Determine the [x, y] coordinate at the center of the cell enclosing the given text.  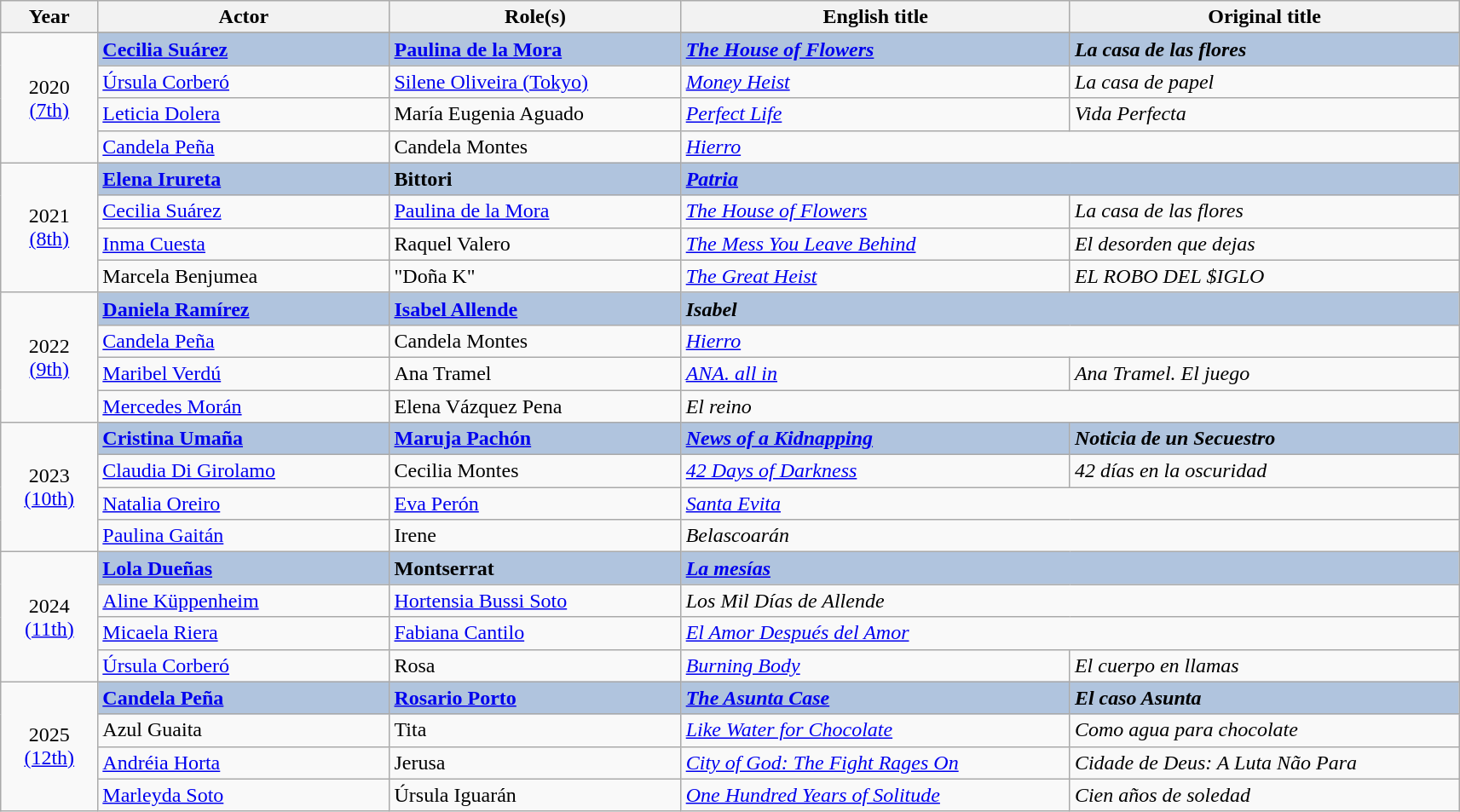
El cuerpo en llamas [1264, 665]
Isabel Allende [535, 308]
Irene [535, 536]
Como agua para chocolate [1264, 730]
Like Water for Chocolate [875, 730]
Belascoarán [1070, 536]
42 días en la oscuridad [1264, 471]
Aline Küppenheim [244, 601]
Actor [244, 17]
Úrsula Iguarán [535, 795]
Burning Body [875, 665]
El caso Asunta [1264, 698]
Tita [535, 730]
2023(10th) [49, 487]
Mercedes Morán [244, 406]
42 Days of Darkness [875, 471]
Maribel Verdú [244, 373]
Rosario Porto [535, 698]
Inma Cuesta [244, 244]
Vida Perfecta [1264, 114]
Hortensia Bussi Soto [535, 601]
La casa de papel [1264, 82]
Year [49, 17]
2022(9th) [49, 357]
News of a Kidnapping [875, 439]
Patria [1070, 179]
"Doña K" [535, 276]
Claudia Di Girolamo [244, 471]
Lola Dueñas [244, 568]
Rosa [535, 665]
One Hundred Years of Solitude [875, 795]
Leticia Dolera [244, 114]
Ana Tramel [535, 373]
Original title [1264, 17]
El desorden que dejas [1264, 244]
La mesías [1070, 568]
Fabiana Cantilo [535, 633]
Cien años de soledad [1264, 795]
The Mess You Leave Behind [875, 244]
Noticia de un Secuestro [1264, 439]
English title [875, 17]
Daniela Ramírez [244, 308]
EL ROBO DEL $IGLO [1264, 276]
Eva Perón [535, 504]
2020(7th) [49, 98]
Jerusa [535, 763]
ANA. all in [875, 373]
María Eugenia Aguado [535, 114]
Isabel [1070, 308]
Azul Guaita [244, 730]
2025(12th) [49, 746]
Cidade de Deus: A Luta Não Para [1264, 763]
El reino [1070, 406]
The Asunta Case [875, 698]
Bittori [535, 179]
Elena Irureta [244, 179]
Raquel Valero [535, 244]
Paulina Gaitán [244, 536]
Los Mil Días de Allende [1070, 601]
Maruja Pachón [535, 439]
Micaela Riera [244, 633]
Cecilia Montes [535, 471]
Marleyda Soto [244, 795]
Natalia Oreiro [244, 504]
City of God: The Fight Rages On [875, 763]
2021(8th) [49, 227]
The Great Heist [875, 276]
Santa Evita [1070, 504]
Money Heist [875, 82]
Elena Vázquez Pena [535, 406]
2024(11th) [49, 617]
Marcela Benjumea [244, 276]
Cristina Umaña [244, 439]
Ana Tramel. El juego [1264, 373]
Montserrat [535, 568]
Silene Oliveira (Tokyo) [535, 82]
Andréia Horta [244, 763]
Perfect Life [875, 114]
El Amor Después del Amor [1070, 633]
Role(s) [535, 17]
